Capture the cell that displays the provided text and extract its [x, y] central coordinate. 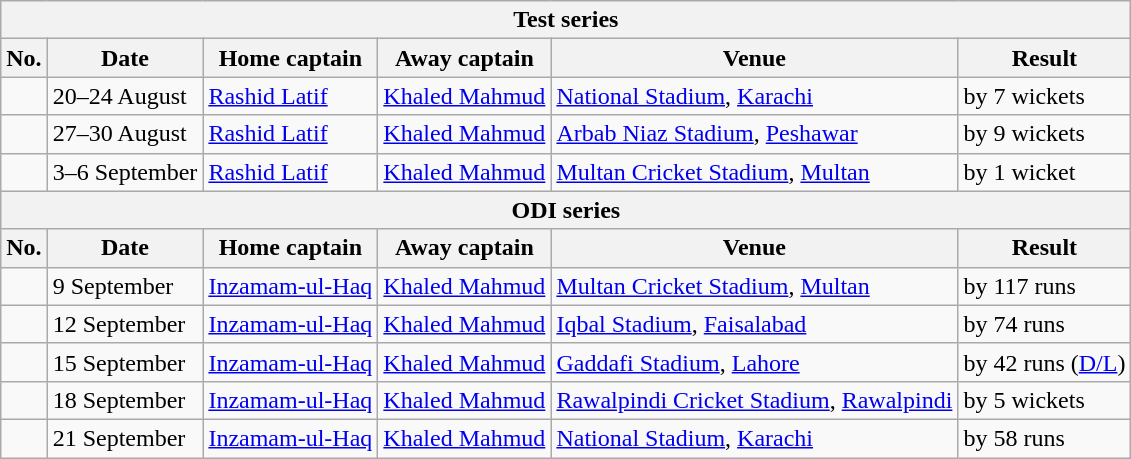
by 9 wickets [1044, 134]
by 117 runs [1044, 286]
Gaddafi Stadium, Lahore [754, 362]
Iqbal Stadium, Faisalabad [754, 324]
by 42 runs (D/L) [1044, 362]
18 September [125, 400]
27–30 August [125, 134]
21 September [125, 438]
9 September [125, 286]
by 1 wicket [1044, 172]
12 September [125, 324]
ODI series [566, 210]
Test series [566, 20]
3–6 September [125, 172]
by 7 wickets [1044, 96]
Arbab Niaz Stadium, Peshawar [754, 134]
Rawalpindi Cricket Stadium, Rawalpindi [754, 400]
by 58 runs [1044, 438]
by 74 runs [1044, 324]
20–24 August [125, 96]
15 September [125, 362]
by 5 wickets [1044, 400]
